Determine the (X, Y) coordinate at the center of the cell enclosing the given text.  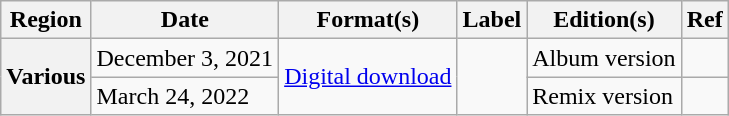
Format(s) (368, 20)
Album version (604, 58)
Various (46, 77)
Date (185, 20)
Ref (704, 20)
December 3, 2021 (185, 58)
Remix version (604, 96)
Region (46, 20)
March 24, 2022 (185, 96)
Label (492, 20)
Digital download (368, 77)
Edition(s) (604, 20)
